From the cell containing the given text, extract its center point as (X, Y) coordinate. 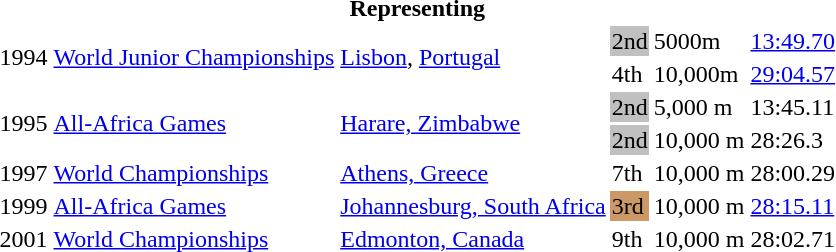
3rd (630, 206)
Athens, Greece (474, 173)
World Championships (194, 173)
10,000m (699, 74)
Lisbon, Portugal (474, 58)
4th (630, 74)
5,000 m (699, 107)
World Junior Championships (194, 58)
5000m (699, 41)
Johannesburg, South Africa (474, 206)
Harare, Zimbabwe (474, 124)
7th (630, 173)
